Detect which cell encompasses the target text, then output its [x, y] center coordinate. 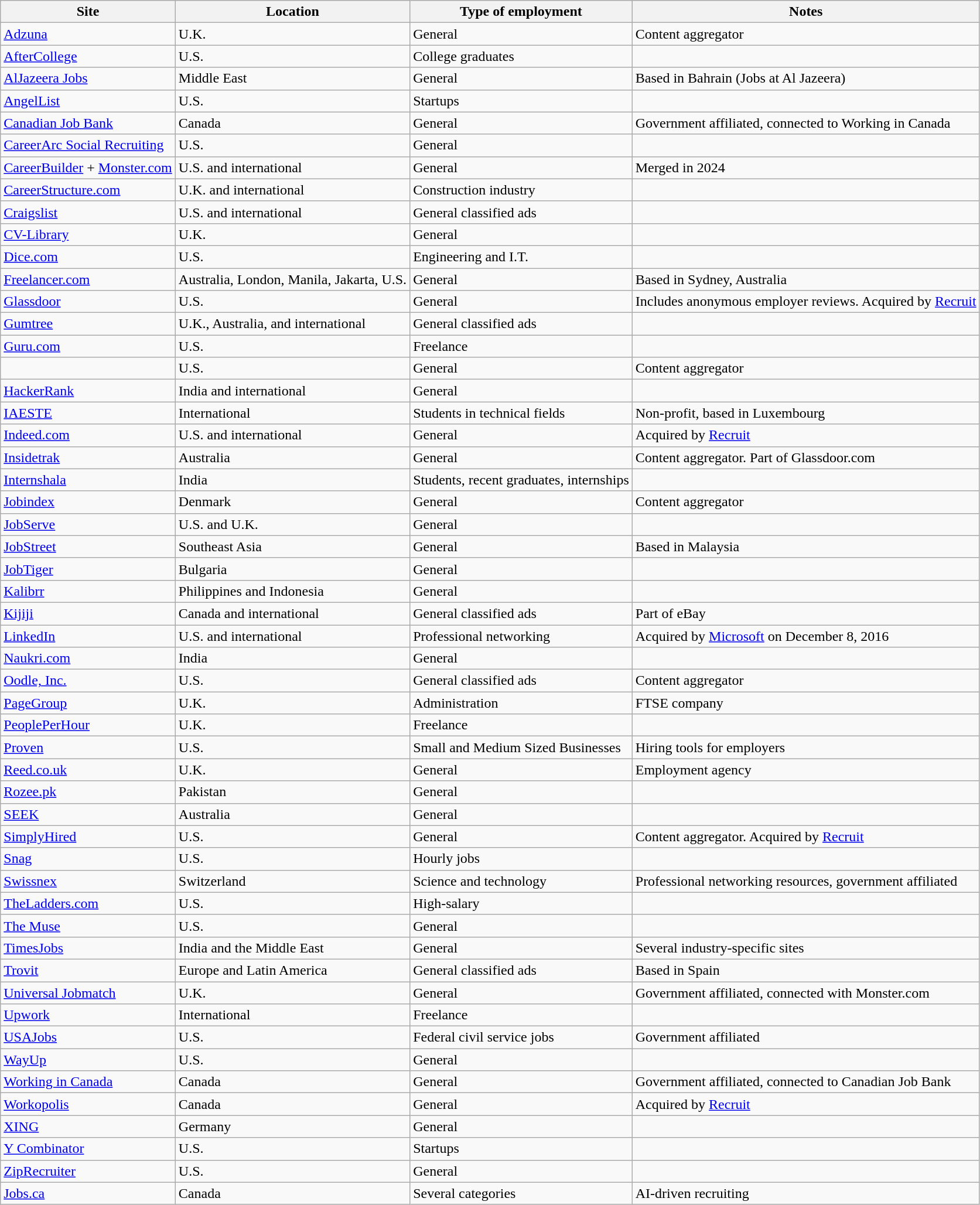
AlJazeera Jobs [88, 78]
Content aggregator. Acquired by Recruit [806, 837]
Upwork [88, 1015]
U.K. and international [292, 190]
USAJobs [88, 1037]
Science and technology [521, 881]
Working in Canada [88, 1082]
Merged in 2024 [806, 168]
Gumtree [88, 324]
Location [292, 12]
Trovit [88, 970]
IAESTE [88, 413]
Several industry-specific sites [806, 948]
Based in Sydney, Australia [806, 279]
Non-profit, based in Luxembourg [806, 413]
Kijiji [88, 613]
TheLadders.com [88, 903]
AfterCollege [88, 56]
Craigslist [88, 212]
Pakistan [292, 792]
AI-driven recruiting [806, 1193]
Several categories [521, 1193]
TimesJobs [88, 948]
Government affiliated, connected to Working in Canada [806, 123]
HackerRank [88, 391]
Philippines and Indonesia [292, 591]
Australia, London, Manila, Jakarta, U.S. [292, 279]
Professional networking [521, 636]
SEEK [88, 814]
WayUp [88, 1060]
Proven [88, 747]
Guru.com [88, 346]
Indeed.com [88, 435]
Swissnex [88, 881]
Includes anonymous employer reviews. Acquired by Recruit [806, 302]
The Muse [88, 926]
Engineering and I.T. [521, 257]
Hiring tools for employers [806, 747]
Middle East [292, 78]
Government affiliated [806, 1037]
Students, recent graduates, internships [521, 480]
High-salary [521, 903]
Glassdoor [88, 302]
Snag [88, 859]
India and the Middle East [292, 948]
CareerStructure.com [88, 190]
Government affiliated, connected to Canadian Job Bank [806, 1082]
Reed.co.uk [88, 770]
CareerArc Social Recruiting [88, 145]
Dice.com [88, 257]
Based in Spain [806, 970]
India and international [292, 391]
Based in Malaysia [806, 547]
JobTiger [88, 569]
Acquired by Microsoft on December 8, 2016 [806, 636]
Content aggregator. Part of Glassdoor.com [806, 458]
Southeast Asia [292, 547]
Oodle, Inc. [88, 681]
JobStreet [88, 547]
AngelList [88, 101]
Denmark [292, 502]
JobServe [88, 524]
FTSE company [806, 703]
Based in Bahrain (Jobs at Al Jazeera) [806, 78]
Workopolis [88, 1104]
Universal Jobmatch [88, 993]
Switzerland [292, 881]
PeoplePerHour [88, 725]
Canada and international [292, 613]
Students in technical fields [521, 413]
Employment agency [806, 770]
Professional networking resources, government affiliated [806, 881]
U.S. and U.K. [292, 524]
XING [88, 1127]
Europe and Latin America [292, 970]
Rozee.pk [88, 792]
Notes [806, 12]
LinkedIn [88, 636]
Hourly jobs [521, 859]
SimplyHired [88, 837]
CareerBuilder + Monster.com [88, 168]
U.K., Australia, and international [292, 324]
Site [88, 12]
CV-Library [88, 234]
Construction industry [521, 190]
Adzuna [88, 34]
Kalibrr [88, 591]
ZipRecruiter [88, 1171]
Administration [521, 703]
Small and Medium Sized Businesses [521, 747]
Federal civil service jobs [521, 1037]
Insidetrak [88, 458]
Internshala [88, 480]
Part of eBay [806, 613]
Government affiliated, connected with Monster.com [806, 993]
Type of employment [521, 12]
PageGroup [88, 703]
Freelancer.com [88, 279]
Germany [292, 1127]
Naukri.com [88, 658]
Canadian Job Bank [88, 123]
Y Combinator [88, 1149]
Jobs.ca [88, 1193]
College graduates [521, 56]
Bulgaria [292, 569]
Jobindex [88, 502]
